Output the (X, Y) coordinate of the center of the cell containing the given text.  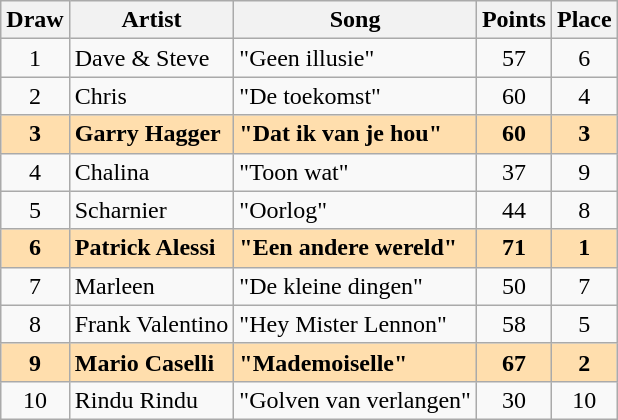
"Hey Mister Lennon" (356, 324)
Scharnier (152, 210)
Garry Hagger (152, 134)
Dave & Steve (152, 58)
50 (514, 286)
"Oorlog" (356, 210)
"Dat ik van je hou" (356, 134)
Draw (35, 20)
Points (514, 20)
"De kleine dingen" (356, 286)
67 (514, 362)
"Een andere wereld" (356, 248)
57 (514, 58)
37 (514, 172)
Marleen (152, 286)
Song (356, 20)
"Toon wat" (356, 172)
71 (514, 248)
"Mademoiselle" (356, 362)
Rindu Rindu (152, 400)
30 (514, 400)
"De toekomst" (356, 96)
Chalina (152, 172)
Mario Caselli (152, 362)
Place (584, 20)
"Golven van verlangen" (356, 400)
Patrick Alessi (152, 248)
44 (514, 210)
"Geen illusie" (356, 58)
Artist (152, 20)
58 (514, 324)
Frank Valentino (152, 324)
Chris (152, 96)
